Scan for the cell matching the given text and deliver its (X, Y) coordinate at center. 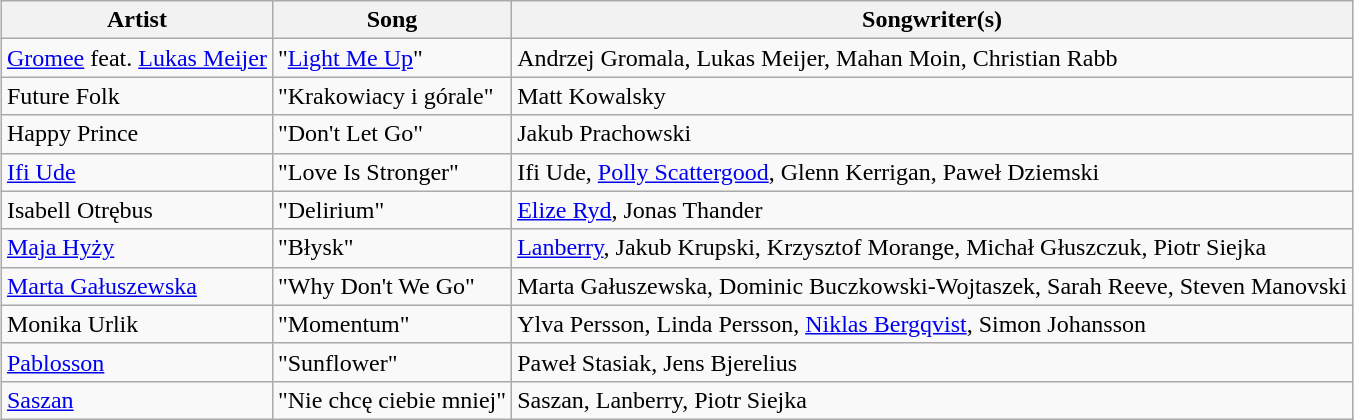
Songwriter(s) (932, 20)
Isabell Otrębus (136, 210)
"Why Don't We Go" (392, 286)
Happy Prince (136, 134)
Paweł Stasiak, Jens Bjerelius (932, 362)
Saszan, Lanberry, Piotr Siejka (932, 400)
Ifi Ude, Polly Scattergood, Glenn Kerrigan, Paweł Dziemski (932, 172)
Marta Gałuszewska (136, 286)
Maja Hyży (136, 248)
Future Folk (136, 96)
"Love Is Stronger" (392, 172)
"Nie chcę ciebie mniej" (392, 400)
Elize Ryd, Jonas Thander (932, 210)
"Sunflower" (392, 362)
Lanberry, Jakub Krupski, Krzysztof Morange, Michał Głuszczuk, Piotr Siejka (932, 248)
Pablosson (136, 362)
Ylva Persson, Linda Persson, Niklas Bergqvist, Simon Johansson (932, 324)
Jakub Prachowski (932, 134)
"Krakowiacy i górale" (392, 96)
Marta Gałuszewska, Dominic Buczkowski-Wojtaszek, Sarah Reeve, Steven Manovski (932, 286)
Artist (136, 20)
Song (392, 20)
"Don't Let Go" (392, 134)
Monika Urlik (136, 324)
"Momentum" (392, 324)
Matt Kowalsky (932, 96)
Gromee feat. Lukas Meijer (136, 58)
"Delirium" (392, 210)
"Light Me Up" (392, 58)
Saszan (136, 400)
Andrzej Gromala, Lukas Meijer, Mahan Moin, Christian Rabb (932, 58)
"Błysk" (392, 248)
Ifi Ude (136, 172)
